Extract the (x, y) coordinate from the center of the cell holding the provided text.  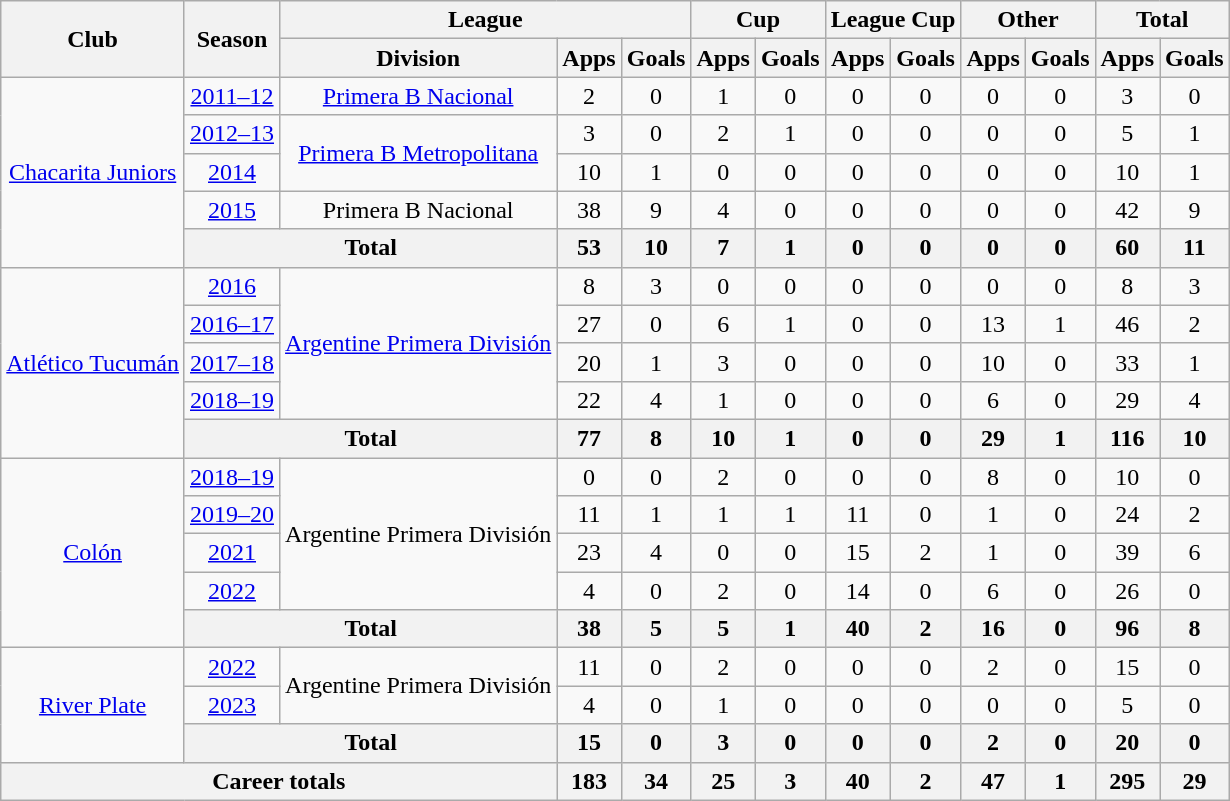
46 (1127, 324)
60 (1127, 248)
Division (418, 58)
33 (1127, 362)
23 (589, 553)
2012–13 (232, 134)
39 (1127, 553)
22 (589, 400)
13 (993, 324)
295 (1127, 781)
14 (858, 591)
96 (1127, 629)
77 (589, 438)
Cup (758, 20)
2023 (232, 705)
Other (1028, 20)
2011–12 (232, 96)
2015 (232, 210)
Career totals (279, 781)
River Plate (93, 705)
25 (723, 781)
26 (1127, 591)
47 (993, 781)
Atlético Tucumán (93, 362)
Season (232, 39)
2016 (232, 286)
34 (656, 781)
116 (1127, 438)
Colón (93, 553)
2017–18 (232, 362)
183 (589, 781)
League (486, 20)
Club (93, 39)
53 (589, 248)
Primera B Metropolitana (418, 153)
27 (589, 324)
2021 (232, 553)
League Cup (893, 20)
2014 (232, 172)
2019–20 (232, 515)
24 (1127, 515)
7 (723, 248)
42 (1127, 210)
2016–17 (232, 324)
Chacarita Juniors (93, 172)
16 (993, 629)
